Identify which cell holds the provided text, then report its [X, Y] central coordinate. 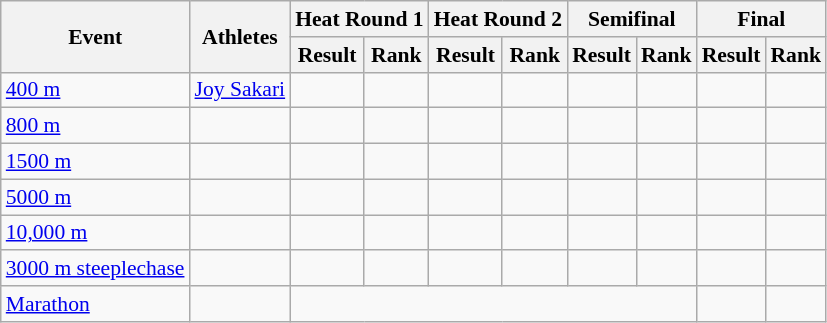
3000 m steeplechase [96, 269]
Joy Sakari [240, 90]
10,000 m [96, 233]
Semifinal [632, 19]
Marathon [96, 304]
Heat Round 2 [498, 19]
Athletes [240, 36]
1500 m [96, 162]
5000 m [96, 197]
400 m [96, 90]
Event [96, 36]
Heat Round 1 [359, 19]
800 m [96, 126]
Final [762, 19]
